Provide the (x, y) coordinate of the cell's center where the given text is located.  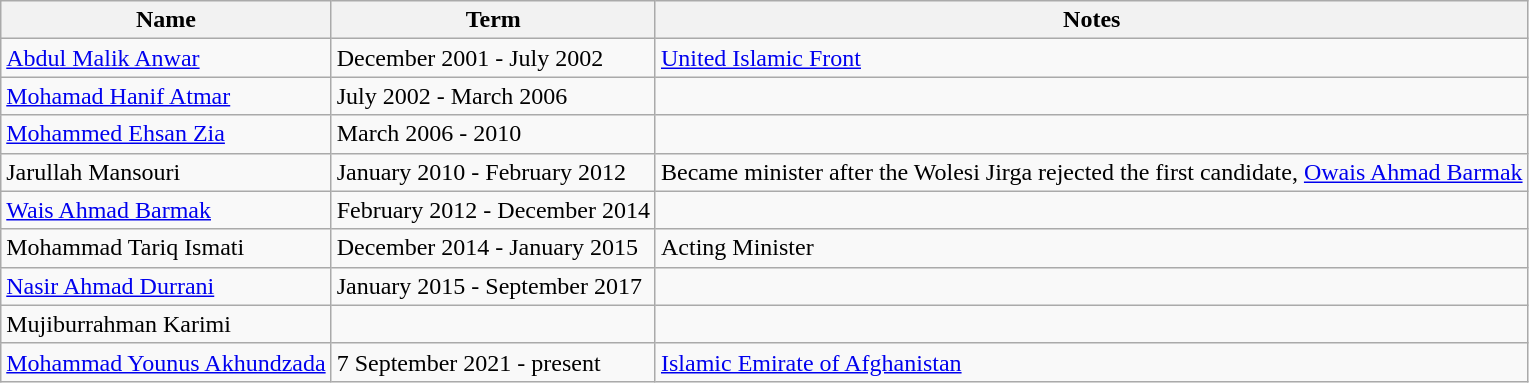
July 2002 - March 2006 (493, 96)
7 September 2021 - present (493, 362)
Mohammad Tariq Ismati (166, 248)
Mohammad Younus Akhundzada (166, 362)
Acting Minister (1092, 248)
February 2012 - December 2014 (493, 210)
Mujiburrahman Karimi (166, 324)
Islamic Emirate of Afghanistan (1092, 362)
Abdul Malik Anwar (166, 58)
Term (493, 20)
Mohammed Ehsan Zia (166, 134)
March 2006 - 2010 (493, 134)
December 2001 - July 2002 (493, 58)
Jarullah Mansouri (166, 172)
January 2015 - September 2017 (493, 286)
January 2010 - February 2012 (493, 172)
Became minister after the Wolesi Jirga rejected the first candidate, Owais Ahmad Barmak (1092, 172)
Nasir Ahmad Durrani (166, 286)
December 2014 - January 2015 (493, 248)
United Islamic Front (1092, 58)
Notes (1092, 20)
Name (166, 20)
Mohamad Hanif Atmar (166, 96)
Wais Ahmad Barmak (166, 210)
